Locate the cell with the specified text and output its [x, y] center coordinate. 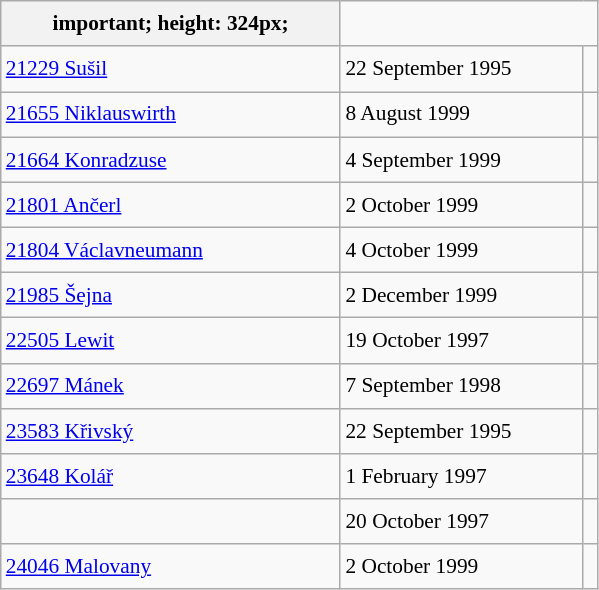
4 September 1999 [462, 160]
1 February 1997 [462, 476]
21229 Sušil [171, 68]
21804 Václavneumann [171, 250]
2 December 1999 [462, 296]
7 September 1998 [462, 386]
22697 Mánek [171, 386]
20 October 1997 [462, 522]
24046 Malovany [171, 566]
22505 Lewit [171, 340]
important; height: 324px; [171, 24]
4 October 1999 [462, 250]
21985 Šejna [171, 296]
23583 Křivský [171, 430]
19 October 1997 [462, 340]
8 August 1999 [462, 114]
23648 Kolář [171, 476]
21664 Konradzuse [171, 160]
21655 Niklauswirth [171, 114]
21801 Ančerl [171, 204]
